Capture the cell that displays the provided text and extract its (x, y) central coordinate. 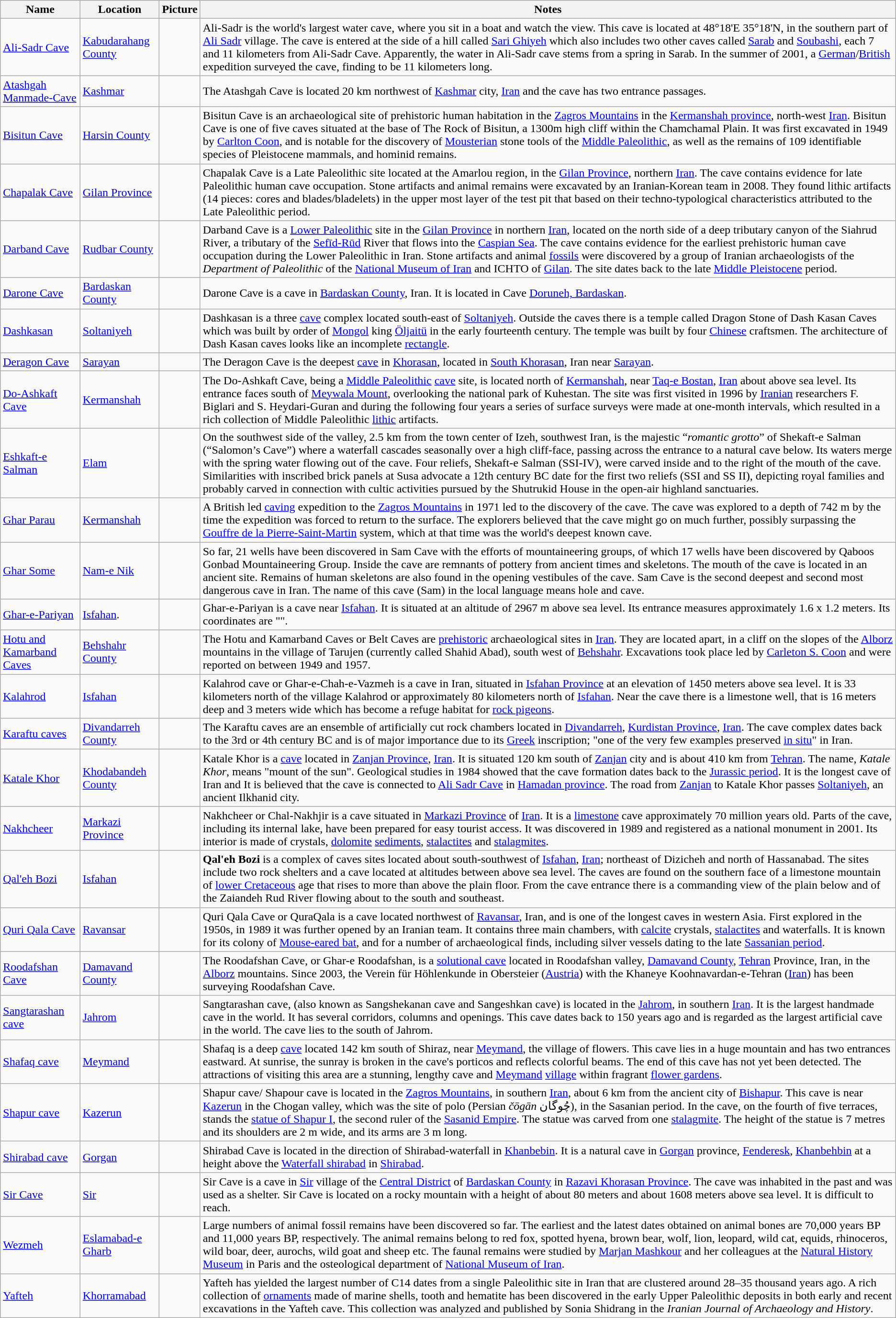
Shirabad cave (40, 1157)
Markazi Province (120, 828)
Meymand (120, 1061)
Ghar Some (40, 570)
Atashgah Manmade-Cave (40, 91)
Ali-Sadr Cave (40, 47)
Ravansar (120, 929)
Kazerun (120, 1112)
Name (40, 10)
Kashmar (120, 91)
Shapur cave (40, 1112)
Kabudarahang County (120, 47)
Rudbar County (120, 249)
Ghar Parau (40, 520)
Bisitun Cave (40, 135)
Sangtarashan cave (40, 1017)
Nam-e Nik (120, 570)
Roodafshan Cave (40, 973)
Yafteh (40, 1296)
Sarayan (120, 362)
Location (120, 10)
Katale Khor (40, 778)
Bardaskan County (120, 293)
Deragon Cave (40, 362)
Jahrom (120, 1017)
Hotu and Kamarband Caves (40, 652)
Darone Cave is a cave in Bardaskan County, Iran. It is located in Cave Doruneh, Bardaskan. (548, 293)
Eslamabad-e Gharb (120, 1245)
Do-Ashkaft Cave (40, 399)
Elam (120, 463)
Dashkasan (40, 331)
Khorramabad (120, 1296)
Damavand County (120, 973)
Qal'eh Bozi (40, 879)
Ghar-e-Pariyan (40, 614)
Harsin County (120, 135)
Soltaniyeh (120, 331)
Notes (548, 10)
Kalahrod (40, 696)
Shafaq cave (40, 1061)
Isfahan. (120, 614)
Gilan Province (120, 192)
Chapalak Cave (40, 192)
Sir Cave (40, 1195)
Sir (120, 1195)
Karaftu caves (40, 734)
Darband Cave (40, 249)
Eshkaft-e Salman (40, 463)
Wezmeh (40, 1245)
Darone Cave (40, 293)
Behshahr County (120, 652)
The Atashgah Cave is located 20 km northwest of Kashmar city, Iran and the cave has two entrance passages. (548, 91)
Quri Qala Cave (40, 929)
Picture (180, 10)
The Deragon Cave is the deepest cave in Khorasan, located in South Khorasan, Iran near Sarayan. (548, 362)
Divandarreh County (120, 734)
Gorgan (120, 1157)
Khodabandeh County (120, 778)
Nakhcheer (40, 828)
